Provide the (x, y) coordinate of the cell's center where the given text is located.  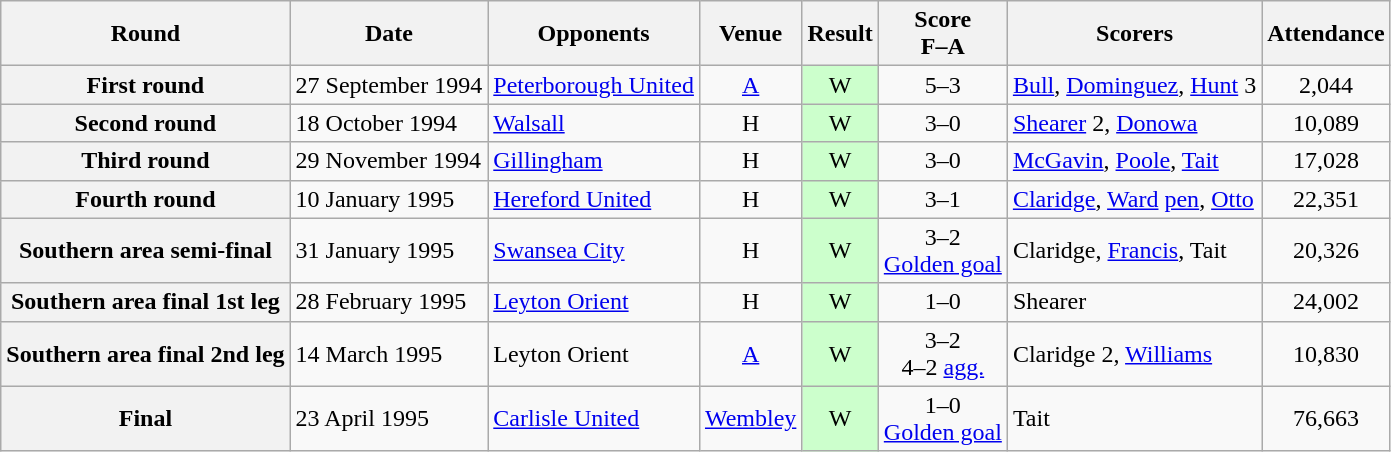
2,044 (1326, 85)
1–0Golden goal (942, 418)
First round (146, 85)
Shearer (1134, 302)
20,326 (1326, 250)
Walsall (594, 123)
Bull, Dominguez, Hunt 3 (1134, 85)
ScoreF–A (942, 34)
29 November 1994 (389, 161)
1–0 (942, 302)
10,089 (1326, 123)
3–24–2 agg. (942, 354)
10,830 (1326, 354)
31 January 1995 (389, 250)
5–3 (942, 85)
Claridge, Ward pen, Otto (1134, 199)
17,028 (1326, 161)
Claridge 2, Williams (1134, 354)
Attendance (1326, 34)
3–2Golden goal (942, 250)
Tait (1134, 418)
Date (389, 34)
Peterborough United (594, 85)
Result (840, 34)
McGavin, Poole, Tait (1134, 161)
3–1 (942, 199)
Southern area final 1st leg (146, 302)
10 January 1995 (389, 199)
Second round (146, 123)
18 October 1994 (389, 123)
23 April 1995 (389, 418)
24,002 (1326, 302)
28 February 1995 (389, 302)
Southern area semi-final (146, 250)
Wembley (750, 418)
Hereford United (594, 199)
Southern area final 2nd leg (146, 354)
22,351 (1326, 199)
Final (146, 418)
Swansea City (594, 250)
14 March 1995 (389, 354)
Carlisle United (594, 418)
Claridge, Francis, Tait (1134, 250)
76,663 (1326, 418)
Fourth round (146, 199)
Gillingham (594, 161)
Round (146, 34)
Scorers (1134, 34)
Shearer 2, Donowa (1134, 123)
Opponents (594, 34)
Venue (750, 34)
Third round (146, 161)
27 September 1994 (389, 85)
